Detect which cell encompasses the target text, then output its [x, y] center coordinate. 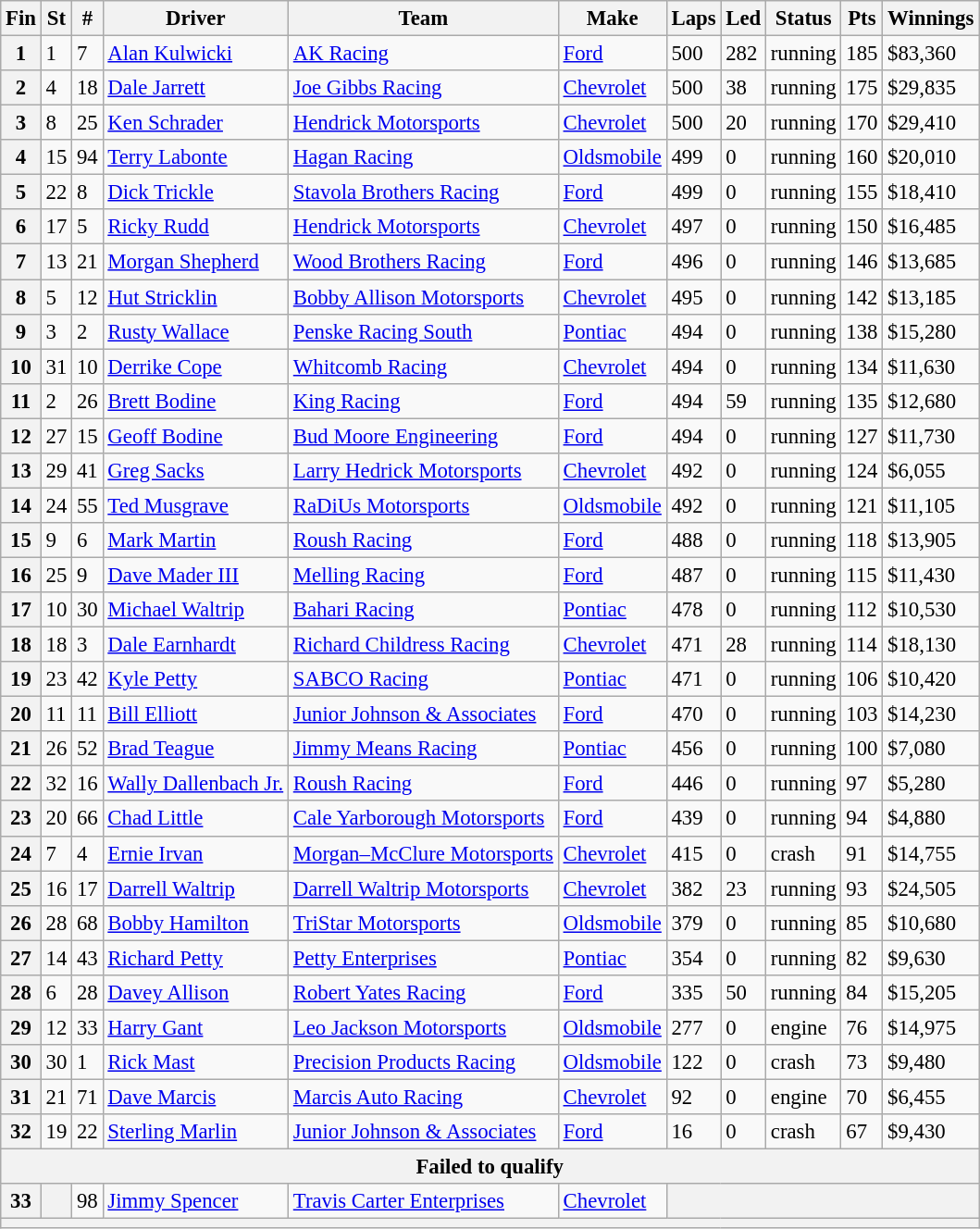
$11,105 [931, 505]
Make [613, 19]
Bud Moore Engineering [423, 436]
496 [694, 262]
55 [87, 505]
93 [862, 888]
170 [862, 123]
146 [862, 262]
Robert Yates Racing [423, 993]
71 [87, 1097]
Stavola Brothers Racing [423, 192]
Dale Jarrett [195, 88]
100 [862, 749]
AK Racing [423, 54]
59 [744, 401]
Harry Gant [195, 1027]
$12,680 [931, 401]
Dave Mader III [195, 575]
$9,480 [931, 1062]
277 [694, 1027]
138 [862, 331]
$9,430 [931, 1132]
Bobby Hamilton [195, 923]
TriStar Motorsports [423, 923]
127 [862, 436]
$10,420 [931, 679]
456 [694, 749]
Fin [21, 19]
70 [862, 1097]
King Racing [423, 401]
RaDiUs Motorsports [423, 505]
Darrell Waltrip [195, 888]
98 [87, 1201]
Mark Martin [195, 540]
$16,485 [931, 227]
Alan Kulwicki [195, 54]
Jimmy Means Racing [423, 749]
Greg Sacks [195, 471]
Ted Musgrave [195, 505]
$18,410 [931, 192]
97 [862, 784]
155 [862, 192]
106 [862, 679]
Status [803, 19]
$13,685 [931, 262]
282 [744, 54]
73 [862, 1062]
67 [862, 1132]
495 [694, 297]
66 [87, 819]
175 [862, 88]
114 [862, 645]
124 [862, 471]
121 [862, 505]
Bill Elliott [195, 714]
SABCO Racing [423, 679]
Michael Waltrip [195, 610]
142 [862, 297]
Joe Gibbs Racing [423, 88]
497 [694, 227]
$10,530 [931, 610]
103 [862, 714]
150 [862, 227]
Dale Earnhardt [195, 645]
Wood Brothers Racing [423, 262]
Jimmy Spencer [195, 1201]
135 [862, 401]
85 [862, 923]
$15,205 [931, 993]
$14,755 [931, 853]
115 [862, 575]
Richard Childress Racing [423, 645]
Bobby Allison Motorsports [423, 297]
$13,185 [931, 297]
Winnings [931, 19]
Cale Yarborough Motorsports [423, 819]
Rusty Wallace [195, 331]
Morgan–McClure Motorsports [423, 853]
Ernie Irvan [195, 853]
415 [694, 853]
Brett Bodine [195, 401]
# [87, 19]
Rick Mast [195, 1062]
$24,505 [931, 888]
St [56, 19]
122 [694, 1062]
$11,430 [931, 575]
$29,835 [931, 88]
50 [744, 993]
Davey Allison [195, 993]
Darrell Waltrip Motorsports [423, 888]
91 [862, 853]
Hut Stricklin [195, 297]
Richard Petty [195, 958]
Bahari Racing [423, 610]
Chad Little [195, 819]
76 [862, 1027]
Geoff Bodine [195, 436]
92 [694, 1097]
335 [694, 993]
Morgan Shepherd [195, 262]
$5,280 [931, 784]
Laps [694, 19]
$6,455 [931, 1097]
68 [87, 923]
Larry Hedrick Motorsports [423, 471]
84 [862, 993]
52 [87, 749]
Dave Marcis [195, 1097]
Terry Labonte [195, 157]
185 [862, 54]
Petty Enterprises [423, 958]
82 [862, 958]
$11,730 [931, 436]
$15,280 [931, 331]
$4,880 [931, 819]
Kyle Petty [195, 679]
41 [87, 471]
$11,630 [931, 366]
Whitcomb Racing [423, 366]
Penske Racing South [423, 331]
$7,080 [931, 749]
$83,360 [931, 54]
Dick Trickle [195, 192]
Melling Racing [423, 575]
Hagan Racing [423, 157]
470 [694, 714]
160 [862, 157]
439 [694, 819]
Driver [195, 19]
Led [744, 19]
$10,680 [931, 923]
Sterling Marlin [195, 1132]
Travis Carter Enterprises [423, 1201]
$14,975 [931, 1027]
Failed to qualify [490, 1167]
$18,130 [931, 645]
Ricky Rudd [195, 227]
Precision Products Racing [423, 1062]
$6,055 [931, 471]
Team [423, 19]
Marcis Auto Racing [423, 1097]
Wally Dallenbach Jr. [195, 784]
478 [694, 610]
42 [87, 679]
354 [694, 958]
Brad Teague [195, 749]
$20,010 [931, 157]
118 [862, 540]
Leo Jackson Motorsports [423, 1027]
487 [694, 575]
$13,905 [931, 540]
382 [694, 888]
112 [862, 610]
Derrike Cope [195, 366]
38 [744, 88]
$29,410 [931, 123]
43 [87, 958]
379 [694, 923]
488 [694, 540]
446 [694, 784]
$14,230 [931, 714]
Ken Schrader [195, 123]
Pts [862, 19]
$9,630 [931, 958]
134 [862, 366]
